Pinpoint the cell where the given text exists, returning its [x, y] midpoint coordinate. 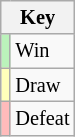
Draw [42, 85]
Key [38, 17]
Win [42, 51]
Defeat [42, 118]
